Extract the [x, y] coordinate from the center of the cell holding the provided text.  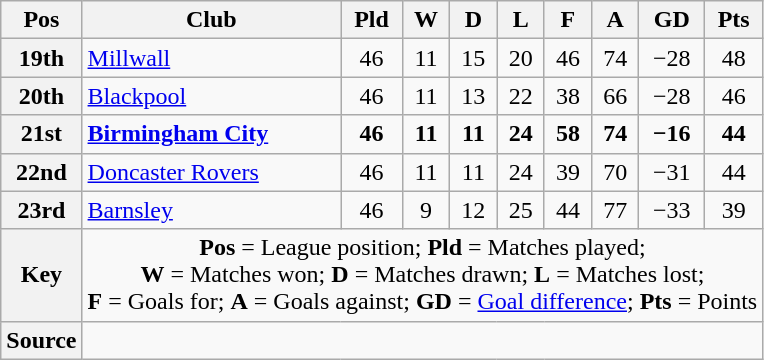
Blackpool [212, 96]
9 [426, 210]
12 [474, 210]
13 [474, 96]
66 [616, 96]
20th [42, 96]
Doncaster Rovers [212, 172]
15 [474, 58]
F [568, 20]
20 [520, 58]
Pts [734, 20]
−16 [672, 134]
Pos [42, 20]
−33 [672, 210]
22nd [42, 172]
25 [520, 210]
−31 [672, 172]
Birmingham City [212, 134]
A [616, 20]
Key [42, 275]
38 [568, 96]
21st [42, 134]
58 [568, 134]
23rd [42, 210]
Source [42, 340]
19th [42, 58]
Millwall [212, 58]
L [520, 20]
Pld [372, 20]
W [426, 20]
GD [672, 20]
77 [616, 210]
D [474, 20]
Barnsley [212, 210]
22 [520, 96]
48 [734, 58]
Club [212, 20]
70 [616, 172]
